For the text-containing cell, return its midpoint in (x, y) coordinate format. 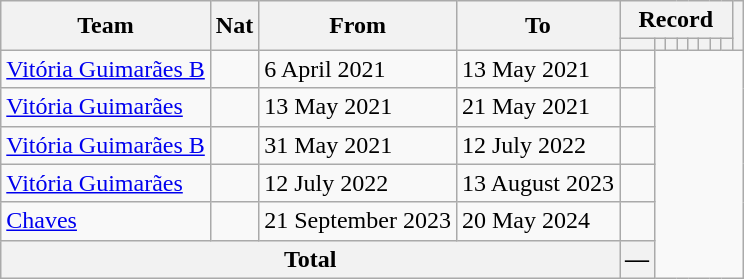
6 April 2021 (358, 69)
20 May 2024 (538, 221)
Record (676, 20)
— (638, 259)
Total (310, 259)
Team (106, 26)
From (358, 26)
Chaves (106, 221)
21 September 2023 (358, 221)
21 May 2021 (538, 107)
Nat (234, 26)
13 August 2023 (538, 183)
To (538, 26)
31 May 2021 (358, 145)
